Determine the (x, y) coordinate at the center of the cell enclosing the given text.  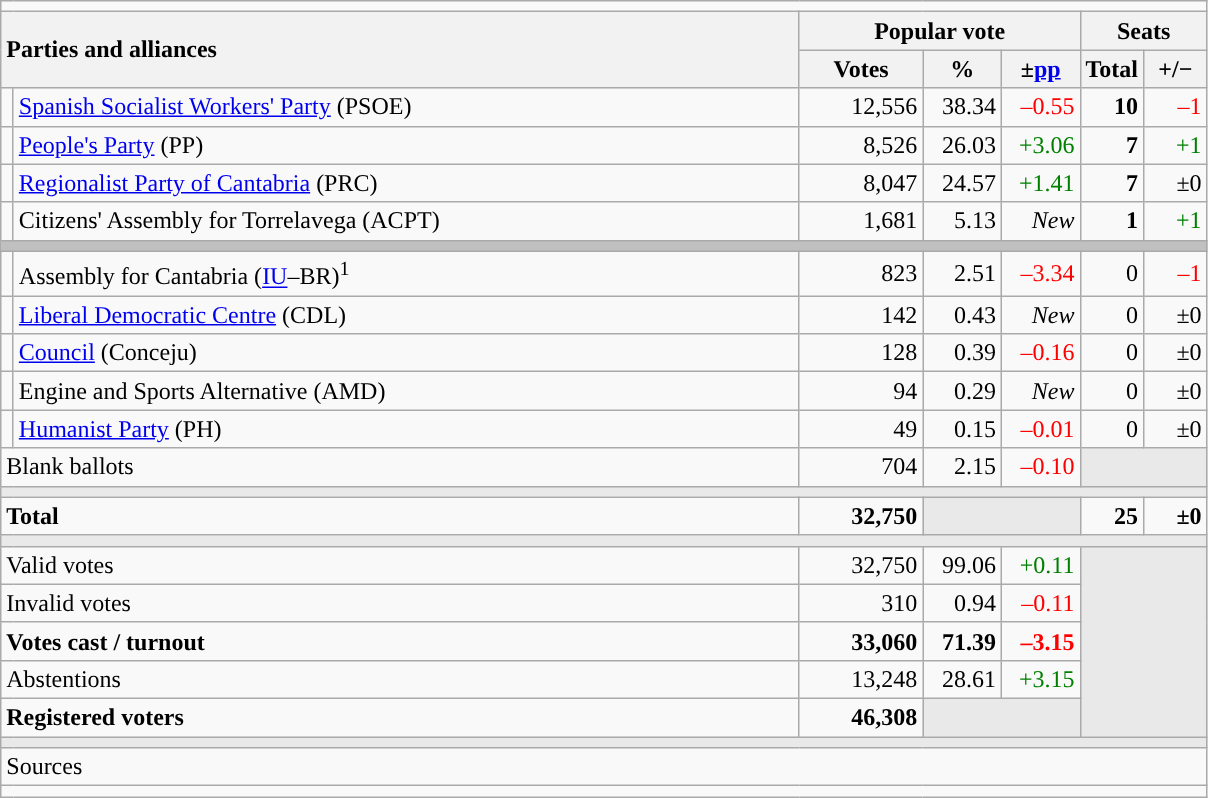
–0.16 (1040, 353)
Blank ballots (400, 467)
Citizens' Assembly for Torrelavega (ACPT) (406, 221)
% (962, 69)
8,047 (861, 183)
±pp (1040, 69)
Regionalist Party of Cantabria (PRC) (406, 183)
Spanish Socialist Workers' Party (PSOE) (406, 107)
1 (1112, 221)
Council (Conceju) (406, 353)
310 (861, 603)
142 (861, 315)
+3.06 (1040, 145)
Liberal Democratic Centre (CDL) (406, 315)
2.51 (962, 274)
0.94 (962, 603)
Seats (1144, 31)
46,308 (861, 718)
Humanist Party (PH) (406, 429)
–0.11 (1040, 603)
24.57 (962, 183)
26.03 (962, 145)
–0.55 (1040, 107)
2.15 (962, 467)
+/− (1176, 69)
128 (861, 353)
–0.10 (1040, 467)
–3.15 (1040, 641)
94 (861, 391)
0.29 (962, 391)
33,060 (861, 641)
823 (861, 274)
Registered voters (400, 718)
Engine and Sports Alternative (AMD) (406, 391)
25 (1112, 516)
People's Party (PP) (406, 145)
49 (861, 429)
Votes (861, 69)
99.06 (962, 565)
Invalid votes (400, 603)
Parties and alliances (400, 50)
8,526 (861, 145)
+3.15 (1040, 679)
10 (1112, 107)
Sources (604, 767)
0.43 (962, 315)
Valid votes (400, 565)
–0.01 (1040, 429)
12,556 (861, 107)
13,248 (861, 679)
Votes cast / turnout (400, 641)
1,681 (861, 221)
–3.34 (1040, 274)
Abstentions (400, 679)
Assembly for Cantabria (IU–BR)1 (406, 274)
28.61 (962, 679)
+0.11 (1040, 565)
0.39 (962, 353)
5.13 (962, 221)
71.39 (962, 641)
+1.41 (1040, 183)
704 (861, 467)
38.34 (962, 107)
0.15 (962, 429)
Popular vote (940, 31)
